Capture the cell that displays the provided text and extract its [X, Y] central coordinate. 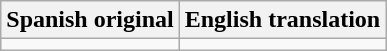
Spanish original [90, 20]
English translation [282, 20]
